Identify which cell holds the provided text, then report its (X, Y) central coordinate. 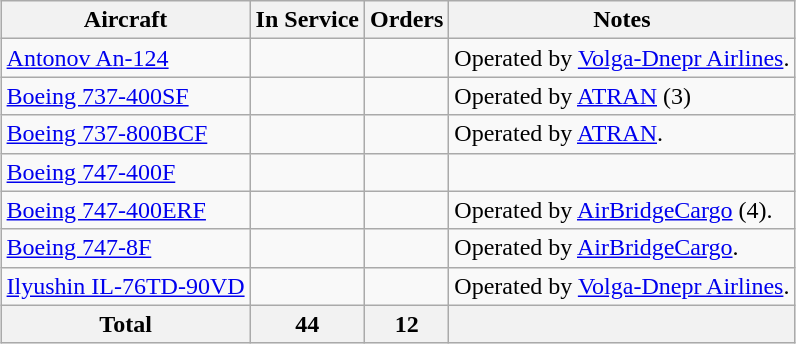
Operated by AirBridgeCargo. (622, 248)
Ilyushin IL-76TD-90VD (126, 286)
In Service (307, 20)
Operated by AirBridgeCargo (4). (622, 210)
Notes (622, 20)
44 (307, 324)
Boeing 737-800BCF (126, 134)
Total (126, 324)
Boeing 747-400F (126, 172)
Antonov An-124 (126, 58)
Boeing 737-400SF (126, 96)
Orders (406, 20)
Aircraft (126, 20)
Operated by ATRAN. (622, 134)
Boeing 747-400ERF (126, 210)
Operated by ATRAN (3) (622, 96)
Boeing 747-8F (126, 248)
12 (406, 324)
